Scan for the cell matching the given text and deliver its (X, Y) coordinate at center. 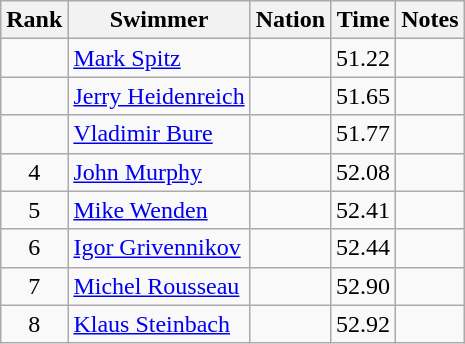
7 (34, 286)
Nation (290, 20)
Mike Wenden (159, 210)
51.77 (364, 134)
4 (34, 172)
Swimmer (159, 20)
Klaus Steinbach (159, 324)
52.90 (364, 286)
Jerry Heidenreich (159, 96)
Igor Grivennikov (159, 248)
52.44 (364, 248)
52.41 (364, 210)
52.08 (364, 172)
52.92 (364, 324)
8 (34, 324)
Michel Rousseau (159, 286)
Rank (34, 20)
51.65 (364, 96)
Mark Spitz (159, 58)
John Murphy (159, 172)
5 (34, 210)
51.22 (364, 58)
Time (364, 20)
Notes (430, 20)
6 (34, 248)
Vladimir Bure (159, 134)
